Scan for the cell matching the given text and deliver its (X, Y) coordinate at center. 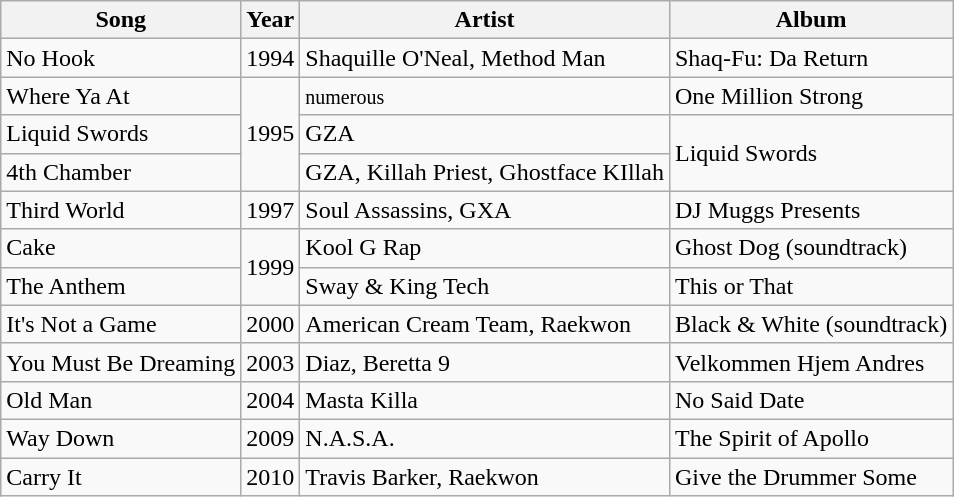
The Spirit of Apollo (810, 438)
Shaq-Fu: Da Return (810, 58)
Year (270, 20)
DJ Muggs Presents (810, 210)
Soul Assassins, GXA (485, 210)
Old Man (121, 400)
It's Not a Game (121, 324)
Travis Barker, Raekwon (485, 477)
Give the Drummer Some (810, 477)
Shaquille O'Neal, Method Man (485, 58)
No Hook (121, 58)
2004 (270, 400)
Song (121, 20)
The Anthem (121, 286)
1997 (270, 210)
Masta Killa (485, 400)
4th Chamber (121, 172)
Cake (121, 248)
Album (810, 20)
This or That (810, 286)
2003 (270, 362)
2010 (270, 477)
Black & White (soundtrack) (810, 324)
GZA, Killah Priest, Ghostface KIllah (485, 172)
GZA (485, 134)
Carry It (121, 477)
Sway & King Tech (485, 286)
Kool G Rap (485, 248)
No Said Date (810, 400)
numerous (485, 96)
N.A.S.A. (485, 438)
1999 (270, 267)
Diaz, Beretta 9 (485, 362)
2009 (270, 438)
Third World (121, 210)
American Cream Team, Raekwon (485, 324)
Artist (485, 20)
One Million Strong (810, 96)
Velkommen Hjem Andres (810, 362)
You Must Be Dreaming (121, 362)
1995 (270, 134)
Way Down (121, 438)
2000 (270, 324)
Where Ya At (121, 96)
Ghost Dog (soundtrack) (810, 248)
1994 (270, 58)
